Capture the cell that displays the provided text and extract its (X, Y) central coordinate. 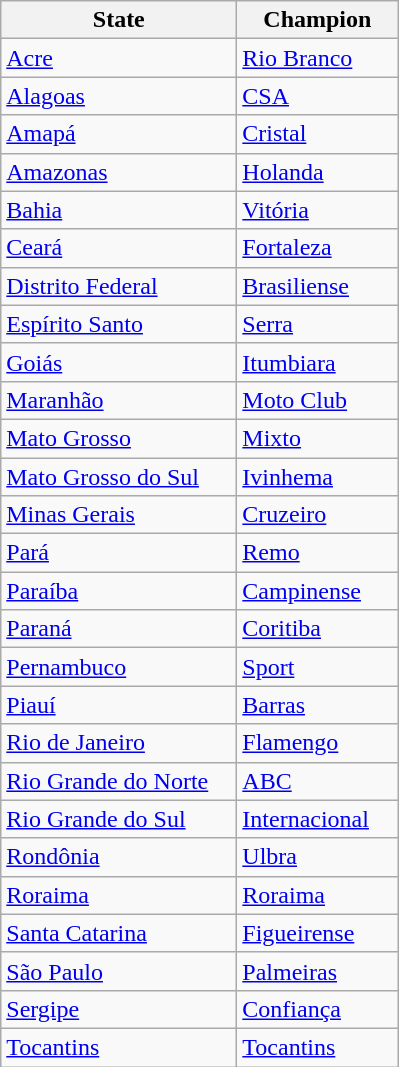
Santa Catarina (119, 933)
Goiás (119, 362)
Amapá (119, 134)
São Paulo (119, 971)
Palmeiras (318, 971)
Brasiliense (318, 286)
ABC (318, 781)
Ulbra (318, 857)
Ivinhema (318, 477)
Sergipe (119, 1009)
Serra (318, 324)
Internacional (318, 819)
Minas Gerais (119, 515)
Pará (119, 553)
Rio de Janeiro (119, 743)
Alagoas (119, 96)
Paraná (119, 629)
Ceará (119, 248)
Holanda (318, 172)
Bahia (119, 210)
Confiança (318, 1009)
Acre (119, 58)
State (119, 20)
Sport (318, 667)
Coritiba (318, 629)
Rio Grande do Sul (119, 819)
Mato Grosso (119, 438)
Campinense (318, 591)
Piauí (119, 705)
Vitória (318, 210)
Rondônia (119, 857)
Remo (318, 553)
Cristal (318, 134)
Barras (318, 705)
Rio Branco (318, 58)
Champion (318, 20)
Mixto (318, 438)
Rio Grande do Norte (119, 781)
CSA (318, 96)
Distrito Federal (119, 286)
Fortaleza (318, 248)
Cruzeiro (318, 515)
Moto Club (318, 400)
Itumbiara (318, 362)
Figueirense (318, 933)
Pernambuco (119, 667)
Flamengo (318, 743)
Maranhão (119, 400)
Mato Grosso do Sul (119, 477)
Amazonas (119, 172)
Paraíba (119, 591)
Espírito Santo (119, 324)
